Capture the cell that displays the provided text and extract its [x, y] central coordinate. 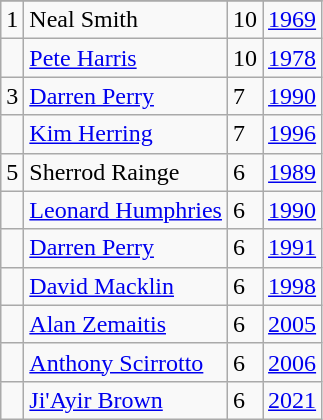
2005 [292, 324]
2021 [292, 400]
David Macklin [126, 286]
1991 [292, 248]
1969 [292, 20]
Pete Harris [126, 58]
Leonard Humphries [126, 210]
Kim Herring [126, 134]
Alan Zemaitis [126, 324]
5 [12, 172]
Sherrod Rainge [126, 172]
3 [12, 96]
1978 [292, 58]
1996 [292, 134]
Anthony Scirrotto [126, 362]
1 [12, 20]
2006 [292, 362]
Ji'Ayir Brown [126, 400]
1998 [292, 286]
1989 [292, 172]
Neal Smith [126, 20]
